Scan for the cell matching the given text and deliver its (x, y) coordinate at center. 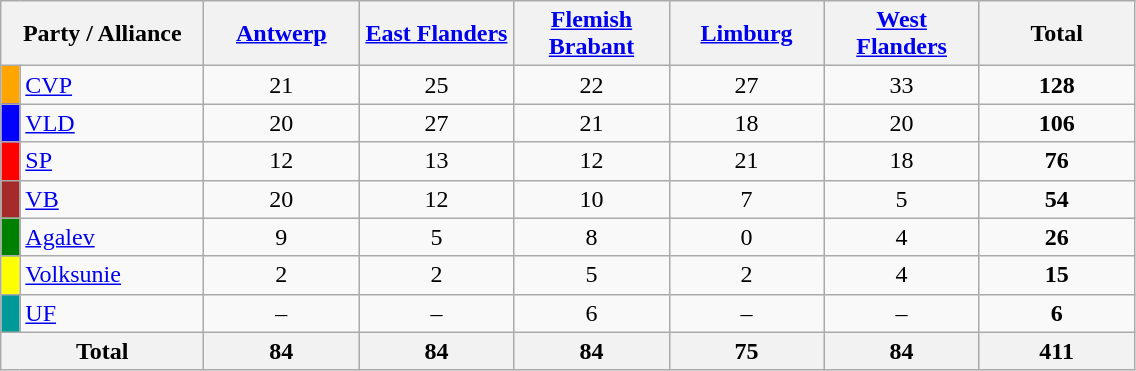
7 (746, 199)
SP (112, 161)
75 (746, 351)
54 (1056, 199)
VB (112, 199)
Antwerp (282, 34)
VLD (112, 123)
East Flanders (436, 34)
15 (1056, 275)
Volksunie (112, 275)
411 (1056, 351)
25 (436, 85)
9 (282, 237)
Flemish Brabant (592, 34)
UF (112, 313)
0 (746, 237)
CVP (112, 85)
128 (1056, 85)
Agalev (112, 237)
10 (592, 199)
8 (592, 237)
13 (436, 161)
33 (902, 85)
26 (1056, 237)
West Flanders (902, 34)
Limburg (746, 34)
Party / Alliance (102, 34)
76 (1056, 161)
106 (1056, 123)
22 (592, 85)
